Capture the cell that displays the provided text and extract its (X, Y) central coordinate. 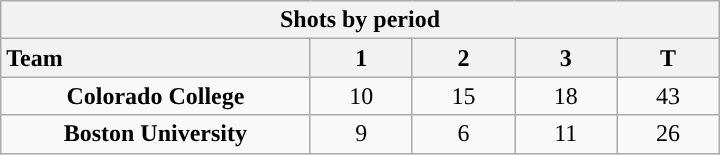
2 (463, 58)
Team (156, 58)
Boston University (156, 134)
18 (566, 96)
T (668, 58)
10 (361, 96)
Colorado College (156, 96)
9 (361, 134)
3 (566, 58)
1 (361, 58)
43 (668, 96)
11 (566, 134)
15 (463, 96)
Shots by period (360, 20)
26 (668, 134)
6 (463, 134)
